Scan for the cell matching the given text and deliver its [X, Y] coordinate at center. 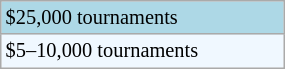
$25,000 tournaments [142, 17]
$5–10,000 tournaments [142, 51]
